From the cell containing the given text, extract its center point as [X, Y] coordinate. 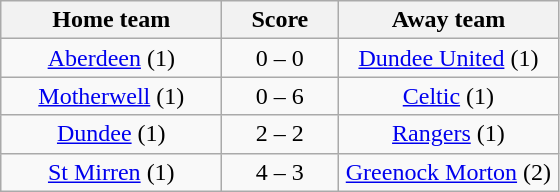
0 – 0 [280, 58]
Greenock Morton (2) [448, 172]
Dundee United (1) [448, 58]
Home team [112, 20]
0 – 6 [280, 96]
4 – 3 [280, 172]
Motherwell (1) [112, 96]
Aberdeen (1) [112, 58]
Away team [448, 20]
Dundee (1) [112, 134]
Rangers (1) [448, 134]
2 – 2 [280, 134]
St Mirren (1) [112, 172]
Celtic (1) [448, 96]
Score [280, 20]
